Provide the [X, Y] coordinate of the cell's center where the given text is located.  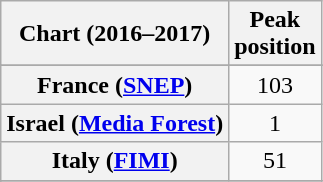
51 [275, 161]
Peak position [275, 34]
Israel (Media Forest) [115, 123]
Chart (2016–2017) [115, 34]
France (SNEP) [115, 85]
1 [275, 123]
Italy (FIMI) [115, 161]
103 [275, 85]
